From the cell containing the given text, extract its center point as (x, y) coordinate. 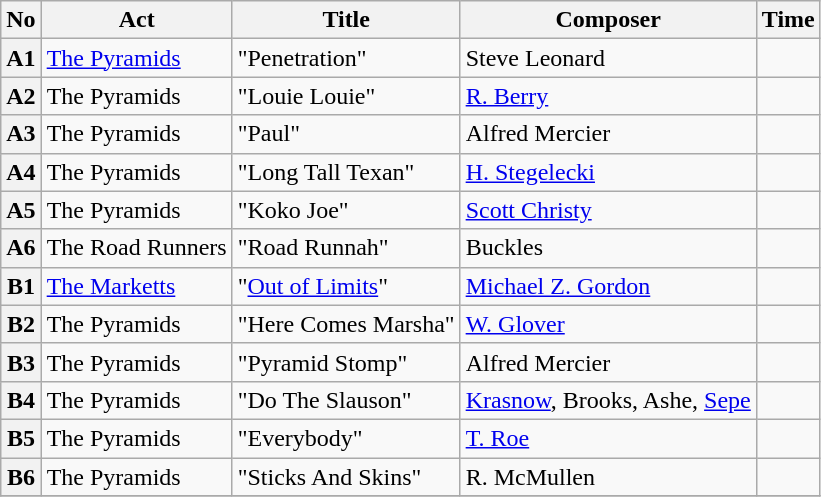
B5 (21, 438)
Title (346, 20)
"Paul" (346, 134)
"Everybody" (346, 438)
Act (136, 20)
W. Glover (608, 324)
Composer (608, 20)
A4 (21, 172)
A6 (21, 248)
"Out of Limits" (346, 286)
B4 (21, 400)
The Road Runners (136, 248)
"Road Runnah" (346, 248)
A1 (21, 58)
"Here Comes Marsha" (346, 324)
"Pyramid Stomp" (346, 362)
R. McMullen (608, 477)
"Long Tall Texan" (346, 172)
A2 (21, 96)
A5 (21, 210)
H. Stegelecki (608, 172)
Scott Christy (608, 210)
B6 (21, 477)
Michael Z. Gordon (608, 286)
The Marketts (136, 286)
T. Roe (608, 438)
B1 (21, 286)
A3 (21, 134)
"Sticks And Skins" (346, 477)
B3 (21, 362)
Krasnow, Brooks, Ashe, Sepe (608, 400)
B2 (21, 324)
"Penetration" (346, 58)
Time (788, 20)
"Koko Joe" (346, 210)
"Do The Slauson" (346, 400)
No (21, 20)
R. Berry (608, 96)
Buckles (608, 248)
Steve Leonard (608, 58)
"Louie Louie" (346, 96)
